Locate the cell with the specified text and output its [x, y] center coordinate. 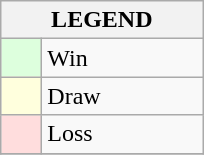
Draw [122, 96]
Loss [122, 134]
LEGEND [102, 20]
Win [122, 58]
